Locate the cell with the specified text and output its [x, y] center coordinate. 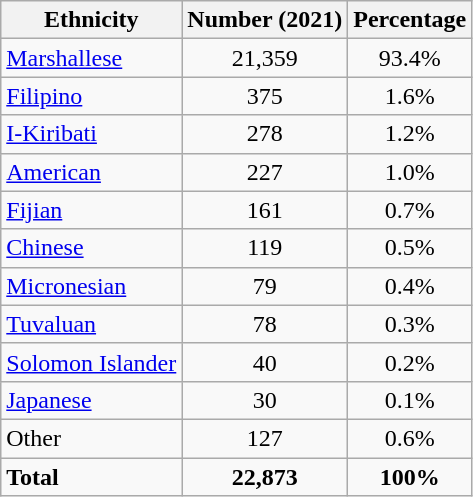
78 [265, 324]
227 [265, 172]
Ethnicity [92, 20]
0.3% [410, 324]
0.4% [410, 286]
100% [410, 477]
40 [265, 362]
Marshallese [92, 58]
Tuvaluan [92, 324]
0.5% [410, 248]
22,873 [265, 477]
Solomon Islander [92, 362]
161 [265, 210]
0.2% [410, 362]
Chinese [92, 248]
Total [92, 477]
1.0% [410, 172]
Number (2021) [265, 20]
93.4% [410, 58]
278 [265, 134]
21,359 [265, 58]
Japanese [92, 400]
0.1% [410, 400]
79 [265, 286]
1.2% [410, 134]
Filipino [92, 96]
I-Kiribati [92, 134]
127 [265, 438]
Fijian [92, 210]
American [92, 172]
119 [265, 248]
30 [265, 400]
Other [92, 438]
1.6% [410, 96]
0.7% [410, 210]
0.6% [410, 438]
Percentage [410, 20]
375 [265, 96]
Micronesian [92, 286]
